From the cell containing the given text, extract its center point as (X, Y) coordinate. 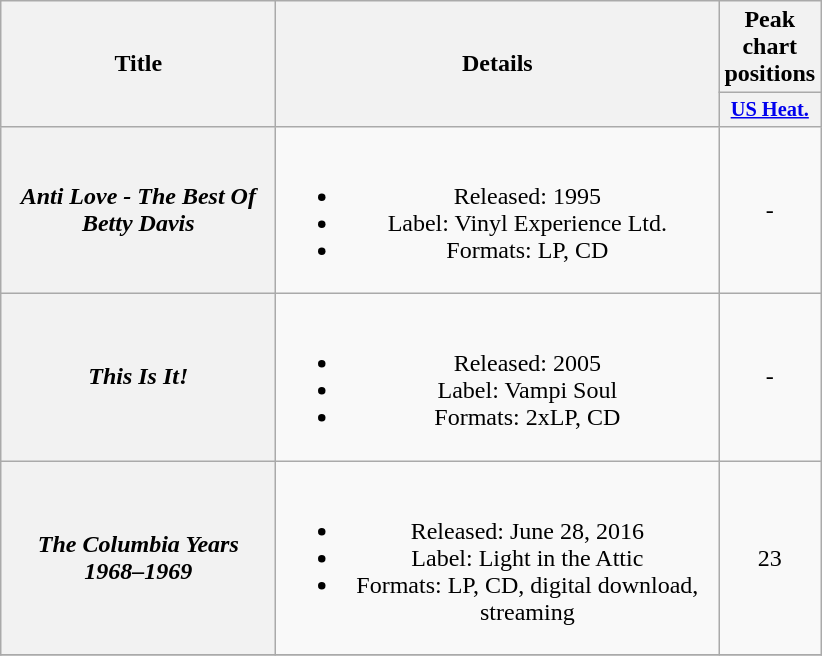
The Columbia Years 1968–1969 (138, 558)
23 (770, 558)
Details (498, 64)
Title (138, 64)
Anti Love - The Best Of Betty Davis (138, 210)
US Heat. (770, 110)
Released: 1995Label: Vinyl Experience Ltd.Formats: LP, CD (498, 210)
Released: June 28, 2016Label: Light in the AtticFormats: LP, CD, digital download, streaming (498, 558)
Released: 2005Label: Vampi SoulFormats: 2xLP, CD (498, 378)
Peak chart positions (770, 47)
This Is It! (138, 378)
